For the text-containing cell, return its midpoint in (x, y) coordinate format. 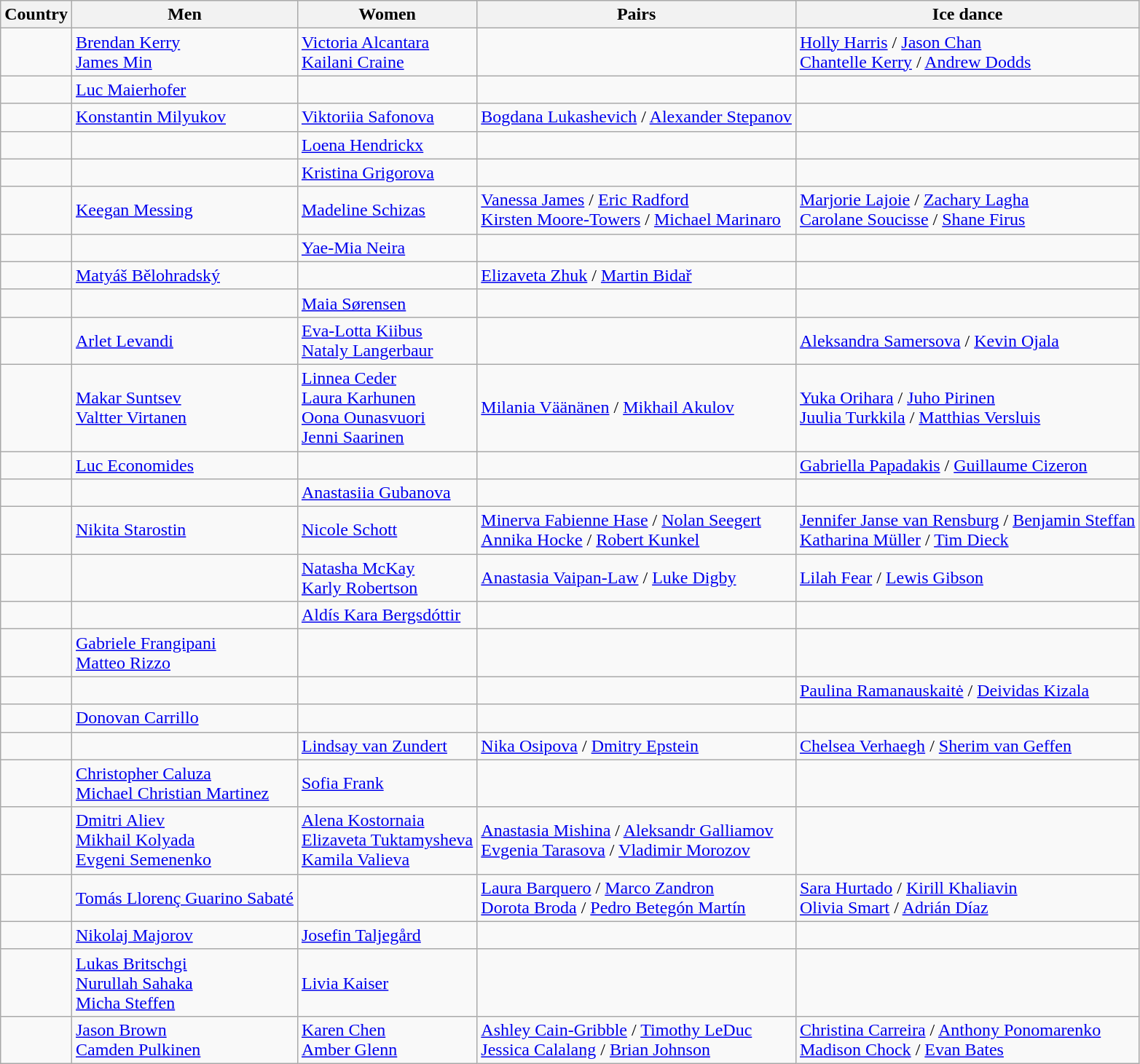
Gabriella Papadakis / Guillaume Cizeron (967, 465)
Viktoriia Safonova (387, 117)
Luc Economides (184, 465)
Women (387, 15)
Luc Maierhofer (184, 90)
Lukas BritschgiNurullah SahakaMicha Steffen (184, 982)
Matyáš Bělohradský (184, 275)
Laura Barquero / Marco ZandronDorota Broda / Pedro Betegón Martín (637, 897)
Country (36, 15)
Nikolaj Majorov (184, 935)
Josefin Taljegård (387, 935)
Yae-Mia Neira (387, 248)
Marjorie Lajoie / Zachary LaghaCarolane Soucisse / Shane Firus (967, 210)
Madeline Schizas (387, 210)
Nika Osipova / Dmitry Epstein (637, 746)
Donovan Carrillo (184, 718)
Tomás Llorenç Guarino Sabaté (184, 897)
Milania Väänänen / Mikhail Akulov (637, 408)
Keegan Messing (184, 210)
Aldís Kara Bergsdóttir (387, 615)
Natasha McKayKarly Robertson (387, 578)
Alena KostornaiaElizaveta TuktamyshevaKamila Valieva (387, 840)
Chelsea Verhaegh / Sherim van Geffen (967, 746)
Arlet Levandi (184, 341)
Minerva Fabienne Hase / Nolan SeegertAnnika Hocke / Robert Kunkel (637, 530)
Men (184, 15)
Brendan KerryJames Min (184, 52)
Bogdana Lukashevich / Alexander Stepanov (637, 117)
Lilah Fear / Lewis Gibson (967, 578)
Anastasia Vaipan-Law / Luke Digby (637, 578)
Pairs (637, 15)
Loena Hendrickx (387, 145)
Ice dance (967, 15)
Ashley Cain-Gribble / Timothy LeDucJessica Calalang / Brian Johnson (637, 1040)
Vanessa James / Eric RadfordKirsten Moore-Towers / Michael Marinaro (637, 210)
Nikita Starostin (184, 530)
Gabriele FrangipaniMatteo Rizzo (184, 653)
Karen ChenAmber Glenn (387, 1040)
Maia Sørensen (387, 303)
Sara Hurtado / Kirill KhaliavinOlivia Smart / Adrián Díaz (967, 897)
Dmitri AlievMikhail KolyadaEvgeni Semenenko (184, 840)
Yuka Orihara / Juho PirinenJuulia Turkkila / Matthias Versluis (967, 408)
Nicole Schott (387, 530)
Christina Carreira / Anthony PonomarenkoMadison Chock / Evan Bates (967, 1040)
Anastasiia Gubanova (387, 493)
Victoria AlcantaraKailani Craine (387, 52)
Livia Kaiser (387, 982)
Konstantin Milyukov (184, 117)
Linnea CederLaura KarhunenOona OunasvuoriJenni Saarinen (387, 408)
Kristina Grigorova (387, 173)
Makar SuntsevValtter Virtanen (184, 408)
Jennifer Janse van Rensburg / Benjamin SteffanKatharina Müller / Tim Dieck (967, 530)
Aleksandra Samersova / Kevin Ojala (967, 341)
Sofia Frank (387, 784)
Eva-Lotta KiibusNataly Langerbaur (387, 341)
Elizaveta Zhuk / Martin Bidař (637, 275)
Holly Harris / Jason ChanChantelle Kerry / Andrew Dodds (967, 52)
Paulina Ramanauskaitė / Deividas Kizala (967, 690)
Jason BrownCamden Pulkinen (184, 1040)
Christopher CaluzaMichael Christian Martinez (184, 784)
Anastasia Mishina / Aleksandr GalliamovEvgenia Tarasova / Vladimir Morozov (637, 840)
Lindsay van Zundert (387, 746)
